Provide the (x, y) coordinate of the cell's center where the given text is located.  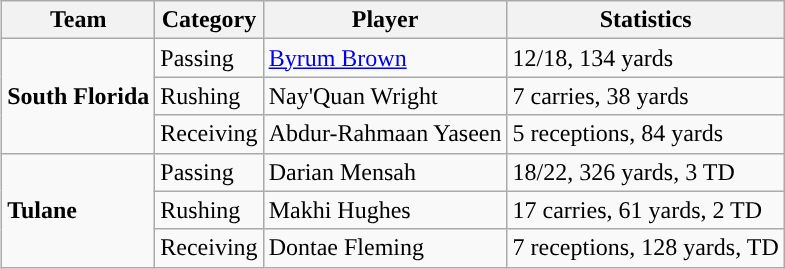
5 receptions, 84 yards (646, 134)
Category (209, 20)
12/18, 134 yards (646, 58)
Nay'Quan Wright (385, 96)
Makhi Hughes (385, 210)
17 carries, 61 yards, 2 TD (646, 210)
7 carries, 38 yards (646, 96)
Darian Mensah (385, 172)
South Florida (78, 96)
18/22, 326 yards, 3 TD (646, 172)
Byrum Brown (385, 58)
Dontae Fleming (385, 248)
Abdur-Rahmaan Yaseen (385, 134)
Statistics (646, 20)
Team (78, 20)
Player (385, 20)
Tulane (78, 210)
7 receptions, 128 yards, TD (646, 248)
